Determine the [x, y] coordinate at the center of the cell enclosing the given text.  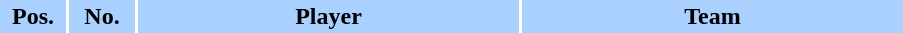
Player [328, 16]
Team [712, 16]
No. [102, 16]
Pos. [33, 16]
